Determine the [X, Y] coordinate at the center of the cell enclosing the given text.  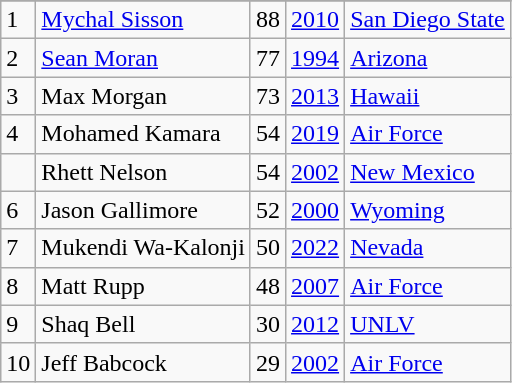
2 [18, 58]
Wyoming [428, 210]
7 [18, 248]
48 [268, 286]
Nevada [428, 248]
29 [268, 362]
2012 [316, 324]
Hawaii [428, 96]
San Diego State [428, 20]
2000 [316, 210]
Jeff Babcock [144, 362]
2010 [316, 20]
Rhett Nelson [144, 172]
Max Morgan [144, 96]
10 [18, 362]
1994 [316, 58]
2007 [316, 286]
Arizona [428, 58]
UNLV [428, 324]
2013 [316, 96]
Matt Rupp [144, 286]
73 [268, 96]
30 [268, 324]
2022 [316, 248]
2019 [316, 134]
4 [18, 134]
Jason Gallimore [144, 210]
Sean Moran [144, 58]
77 [268, 58]
Mohamed Kamara [144, 134]
Mukendi Wa-Kalonji [144, 248]
9 [18, 324]
52 [268, 210]
Mychal Sisson [144, 20]
88 [268, 20]
1 [18, 20]
3 [18, 96]
6 [18, 210]
8 [18, 286]
New Mexico [428, 172]
Shaq Bell [144, 324]
50 [268, 248]
